Identify which cell holds the provided text, then report its (X, Y) central coordinate. 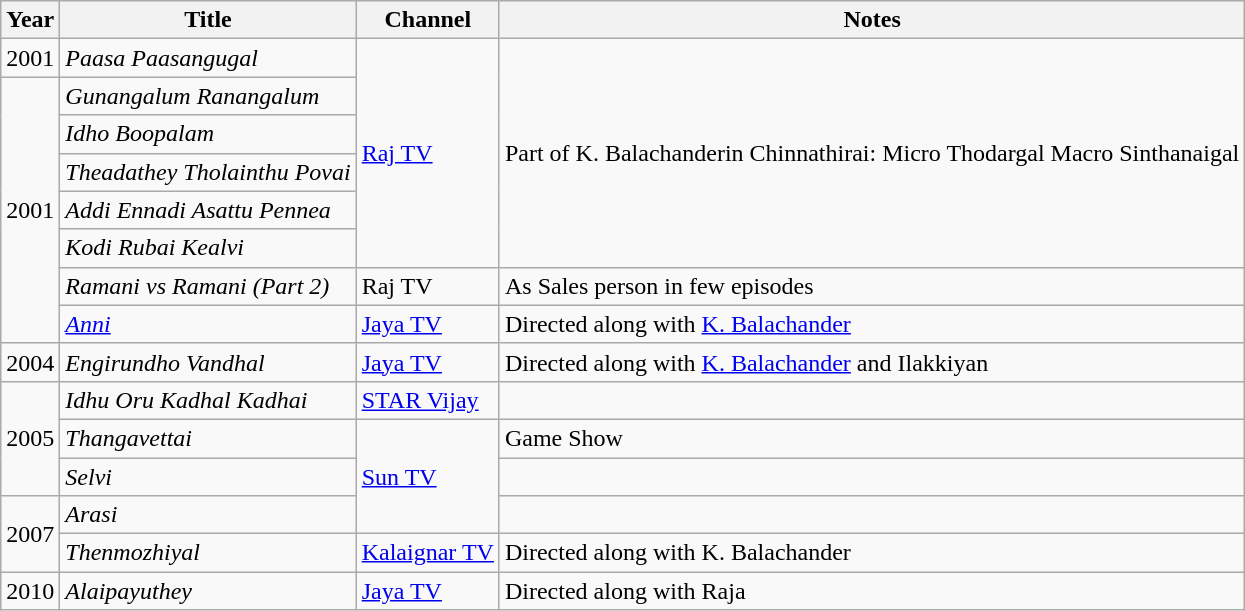
Kalaignar TV (428, 553)
Kodi Rubai Kealvi (208, 248)
Game Show (872, 438)
Title (208, 20)
STAR Vijay (428, 400)
2004 (30, 362)
2007 (30, 534)
Alaipayuthey (208, 591)
Anni (208, 324)
Arasi (208, 515)
2005 (30, 438)
Thenmozhiyal (208, 553)
Paasa Paasangugal (208, 58)
Part of K. Balachanderin Chinnathirai: Micro Thodargal Macro Sinthanaigal (872, 153)
Thangavettai (208, 438)
Channel (428, 20)
Directed along with Raja (872, 591)
As Sales person in few episodes (872, 286)
2010 (30, 591)
Selvi (208, 477)
Engirundho Vandhal (208, 362)
Idhu Oru Kadhal Kadhai (208, 400)
Directed along with K. Balachander and Ilakkiyan (872, 362)
Sun TV (428, 476)
Addi Ennadi Asattu Pennea (208, 210)
Ramani vs Ramani (Part 2) (208, 286)
Notes (872, 20)
Idho Boopalam (208, 134)
Year (30, 20)
Theadathey Tholainthu Povai (208, 172)
Gunangalum Ranangalum (208, 96)
